Locate the cell with the specified text and output its (x, y) center coordinate. 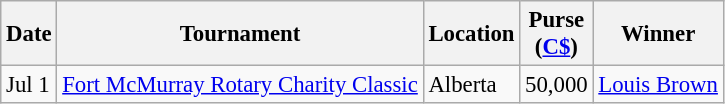
50,000 (556, 85)
Louis Brown (658, 85)
Alberta (472, 85)
Fort McMurray Rotary Charity Classic (240, 85)
Purse(C$) (556, 34)
Jul 1 (29, 85)
Location (472, 34)
Date (29, 34)
Tournament (240, 34)
Winner (658, 34)
